Output the (x, y) coordinate of the center of the cell containing the given text.  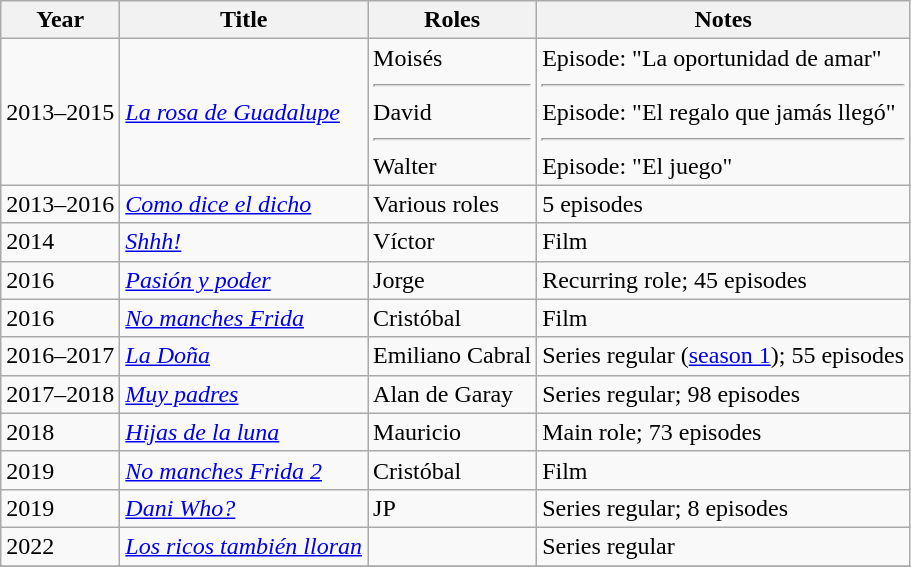
Roles (452, 20)
Jorge (452, 280)
Series regular; 98 episodes (724, 394)
2022 (60, 546)
Emiliano Cabral (452, 356)
2017–2018 (60, 394)
Series regular (724, 546)
No manches Frida (244, 318)
2013–2016 (60, 204)
Los ricos también lloran (244, 546)
MoisésDavidWalter (452, 112)
Year (60, 20)
Como dice el dicho (244, 204)
Dani Who? (244, 508)
La Doña (244, 356)
Mauricio (452, 432)
Pasión y poder (244, 280)
2014 (60, 242)
Series regular (season 1); 55 episodes (724, 356)
Episode: "La oportunidad de amar"Episode: "El regalo que jamás llegó"Episode: "El juego" (724, 112)
Recurring role; 45 episodes (724, 280)
5 episodes (724, 204)
2013–2015 (60, 112)
Alan de Garay (452, 394)
Various roles (452, 204)
No manches Frida 2 (244, 470)
Notes (724, 20)
Muy padres (244, 394)
Víctor (452, 242)
La rosa de Guadalupe (244, 112)
Main role; 73 episodes (724, 432)
Title (244, 20)
Series regular; 8 episodes (724, 508)
JP (452, 508)
Shhh! (244, 242)
2016–2017 (60, 356)
Hijas de la luna (244, 432)
2018 (60, 432)
